Pinpoint the cell where the given text exists, returning its (x, y) midpoint coordinate. 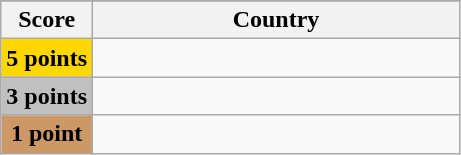
3 points (47, 96)
Country (276, 20)
5 points (47, 58)
Score (47, 20)
1 point (47, 134)
